Return the [x, y] coordinate for the center point of the cell that contains the specified text.  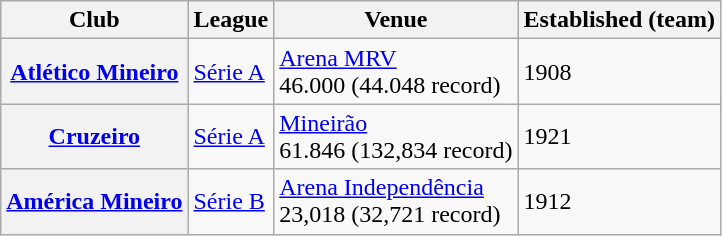
Venue [396, 20]
1921 [619, 136]
Club [94, 20]
Arena MRV46.000 (44.048 record) [396, 72]
Mineirão61.846 (132,834 record) [396, 136]
Cruzeiro [94, 136]
Atlético Mineiro [94, 72]
1912 [619, 202]
Série B [231, 202]
Established (team) [619, 20]
1908 [619, 72]
League [231, 20]
Arena Independência23,018 (32,721 record) [396, 202]
América Mineiro [94, 202]
